Scan for the cell matching the given text and deliver its (X, Y) coordinate at center. 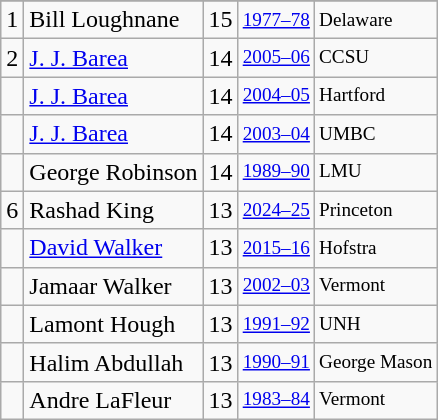
George Robinson (114, 172)
Lamont Hough (114, 324)
Bill Loughnane (114, 20)
2002–03 (276, 286)
2005–06 (276, 58)
1 (12, 20)
UMBC (375, 134)
Princeton (375, 210)
Andre LaFleur (114, 400)
2004–05 (276, 96)
6 (12, 210)
2024–25 (276, 210)
Rashad King (114, 210)
1990–91 (276, 362)
1991–92 (276, 324)
2 (12, 58)
CCSU (375, 58)
1989–90 (276, 172)
Delaware (375, 20)
Halim Abdullah (114, 362)
15 (220, 20)
Hartford (375, 96)
UNH (375, 324)
2003–04 (276, 134)
Jamaar Walker (114, 286)
1977–78 (276, 20)
1983–84 (276, 400)
LMU (375, 172)
2015–16 (276, 248)
George Mason (375, 362)
Hofstra (375, 248)
David Walker (114, 248)
